Search for the cell housing the specified text and yield its [X, Y] center coordinate. 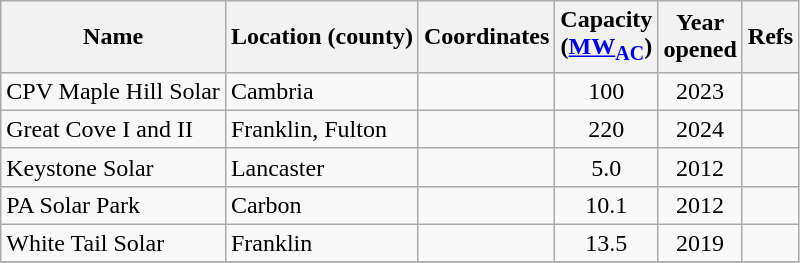
Keystone Solar [114, 167]
Yearopened [700, 36]
10.1 [606, 205]
Franklin, Fulton [322, 129]
CPV Maple Hill Solar [114, 91]
Capacity(MWAC) [606, 36]
220 [606, 129]
Great Cove I and II [114, 129]
Lancaster [322, 167]
5.0 [606, 167]
13.5 [606, 243]
Coordinates [486, 36]
Cambria [322, 91]
Name [114, 36]
100 [606, 91]
2024 [700, 129]
Franklin [322, 243]
Refs [770, 36]
PA Solar Park [114, 205]
Location (county) [322, 36]
Carbon [322, 205]
2023 [700, 91]
White Tail Solar [114, 243]
2019 [700, 243]
